Provide the [x, y] coordinate of the cell's center where the given text is located.  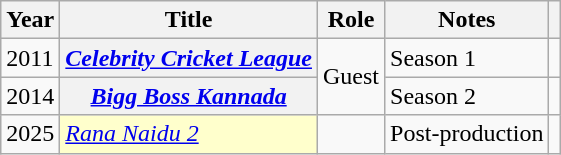
Bigg Boss Kannada [189, 96]
Role [350, 20]
Rana Naidu 2 [189, 134]
2011 [30, 58]
Season 1 [467, 58]
Celebrity Cricket League [189, 58]
2025 [30, 134]
Season 2 [467, 96]
Year [30, 20]
Post-production [467, 134]
Guest [350, 77]
2014 [30, 96]
Notes [467, 20]
Title [189, 20]
